Find where the given text appears and provide that cell's center as (x, y) coordinate. 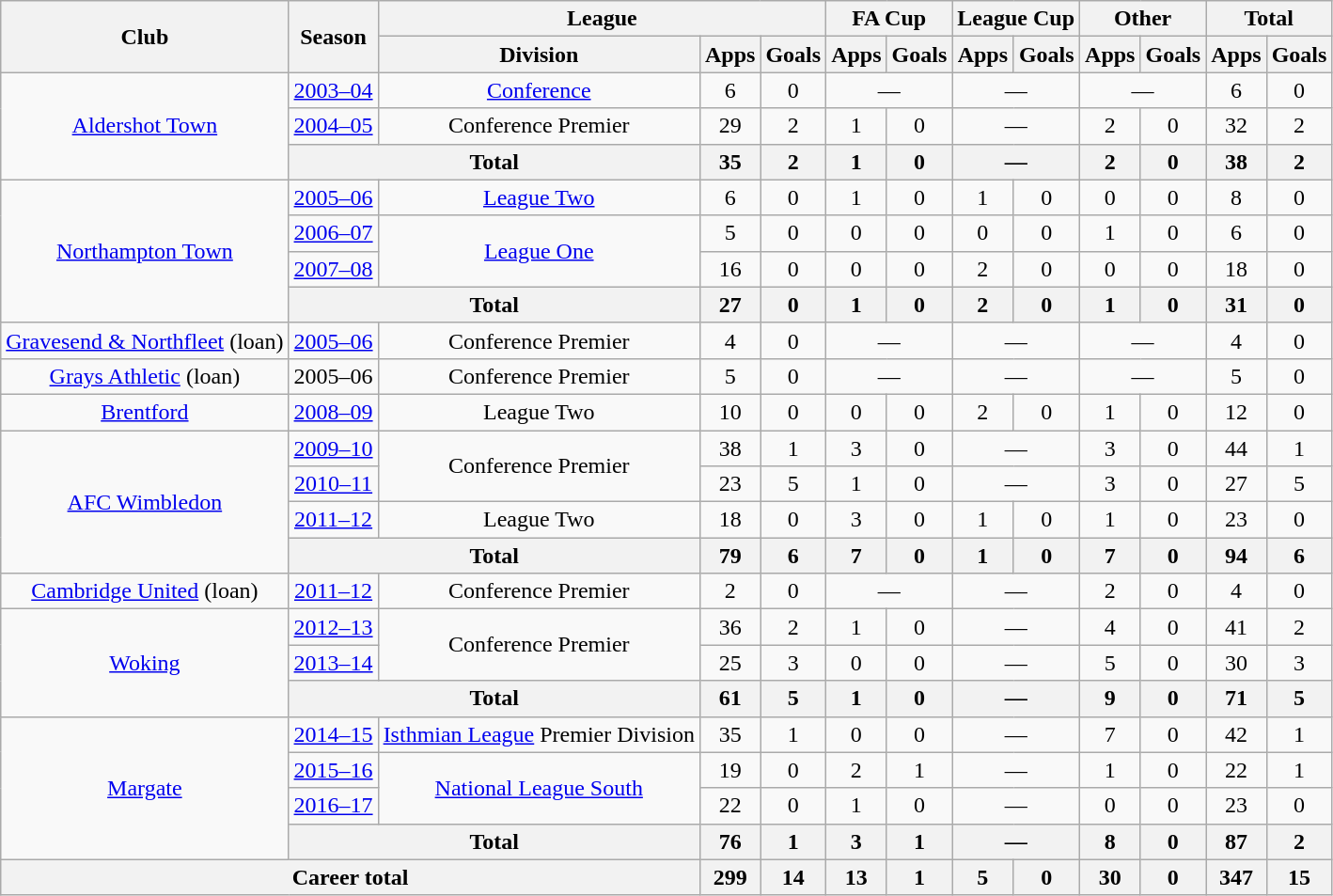
2003–04 (333, 90)
79 (729, 556)
Brentford (145, 412)
Season (333, 37)
Conference (539, 90)
29 (729, 126)
2015–16 (333, 770)
Club (145, 37)
Gravesend & Northfleet (loan) (145, 340)
87 (1236, 841)
2013–14 (333, 663)
19 (729, 770)
2016–17 (333, 806)
2007–08 (333, 269)
2006–07 (333, 233)
2004–05 (333, 126)
Career total (351, 877)
FA Cup (889, 19)
14 (793, 877)
Northampton Town (145, 251)
347 (1236, 877)
Other (1143, 19)
2008–09 (333, 412)
76 (729, 841)
AFC Wimbledon (145, 502)
Grays Athletic (loan) (145, 376)
League One (539, 251)
Aldershot Town (145, 126)
9 (1110, 699)
League Cup (1016, 19)
2010–11 (333, 484)
2012–13 (333, 627)
2014–15 (333, 734)
61 (729, 699)
League (602, 19)
15 (1299, 877)
National League South (539, 788)
31 (1236, 305)
Woking (145, 663)
Division (539, 55)
Cambridge United (loan) (145, 591)
71 (1236, 699)
44 (1236, 448)
41 (1236, 627)
10 (729, 412)
94 (1236, 556)
2009–10 (333, 448)
42 (1236, 734)
299 (729, 877)
Isthmian League Premier Division (539, 734)
Margate (145, 788)
32 (1236, 126)
13 (856, 877)
16 (729, 269)
36 (729, 627)
12 (1236, 412)
25 (729, 663)
